From the cell containing the given text, extract its center point as [X, Y] coordinate. 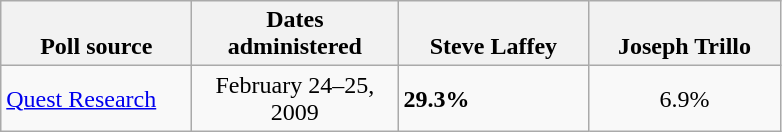
Steve Laffey [494, 34]
Joseph Trillo [684, 34]
Poll source [96, 34]
February 24–25, 2009 [295, 98]
29.3% [494, 98]
Quest Research [96, 98]
Dates administered [295, 34]
6.9% [684, 98]
